Detect which cell encompasses the target text, then output its (x, y) center coordinate. 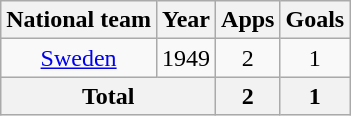
1949 (186, 58)
National team (79, 20)
Sweden (79, 58)
Goals (315, 20)
Total (108, 96)
Apps (248, 20)
Year (186, 20)
